Detect which cell encompasses the target text, then output its [x, y] center coordinate. 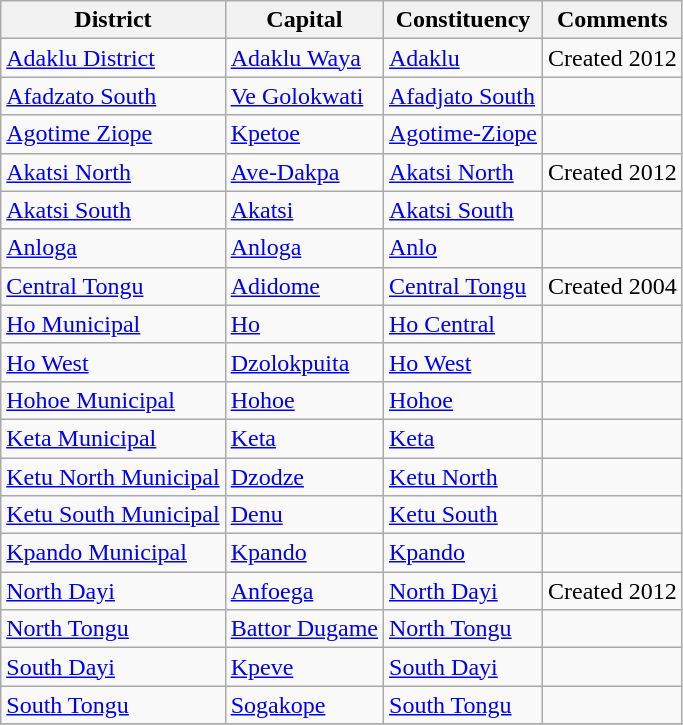
Dzolokpuita [304, 362]
Hohoe Municipal [113, 400]
Adaklu [464, 58]
Agotime-Ziope [464, 134]
Adidome [304, 286]
Kpeve [304, 667]
Ve Golokwati [304, 96]
District [113, 20]
Afadjato South [464, 96]
Agotime Ziope [113, 134]
Ho Municipal [113, 324]
Adaklu Waya [304, 58]
Comments [613, 20]
Ketu North [464, 477]
Sogakope [304, 705]
Dzodze [304, 477]
Keta Municipal [113, 438]
Anfoega [304, 591]
Created 2004 [613, 286]
Ketu North Municipal [113, 477]
Ave-Dakpa [304, 172]
Akatsi [304, 210]
Ho [304, 324]
Ho Central [464, 324]
Battor Dugame [304, 629]
Afadzato South [113, 96]
Capital [304, 20]
Ketu South Municipal [113, 515]
Kpetoe [304, 134]
Ketu South [464, 515]
Anlo [464, 248]
Kpando Municipal [113, 553]
Adaklu District [113, 58]
Constituency [464, 20]
Denu [304, 515]
